Scan for the cell matching the given text and deliver its (X, Y) coordinate at center. 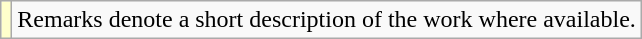
Remarks denote a short description of the work where available. (327, 20)
